Determine the (X, Y) coordinate at the center of the cell enclosing the given text.  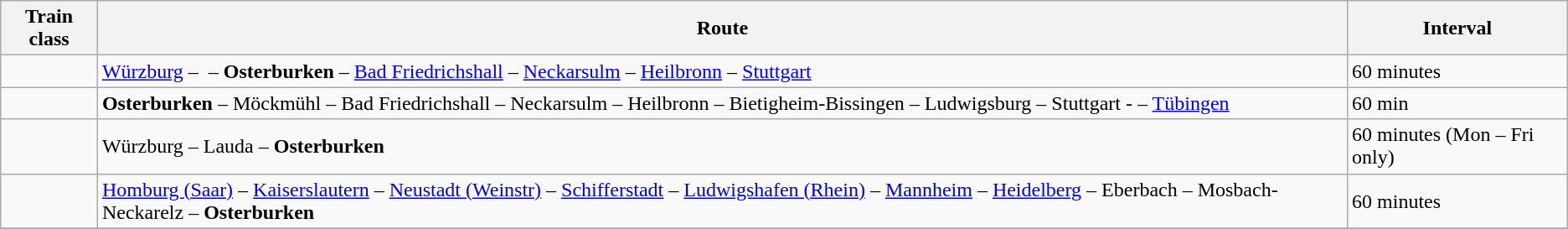
60 min (1457, 103)
Würzburg – Lauda – Osterburken (722, 146)
Train class (49, 29)
Osterburken – Möckmühl – Bad Friedrichshall – Neckarsulm – Heilbronn – Bietigheim-Bissingen – Ludwigsburg – Stuttgart - – Tübingen (722, 103)
Interval (1457, 29)
Route (722, 29)
Würzburg – – Osterburken – Bad Friedrichshall – Neckarsulm – Heilbronn – Stuttgart (722, 71)
60 minutes (Mon – Fri only) (1457, 146)
